Detect which cell encompasses the target text, then output its [x, y] center coordinate. 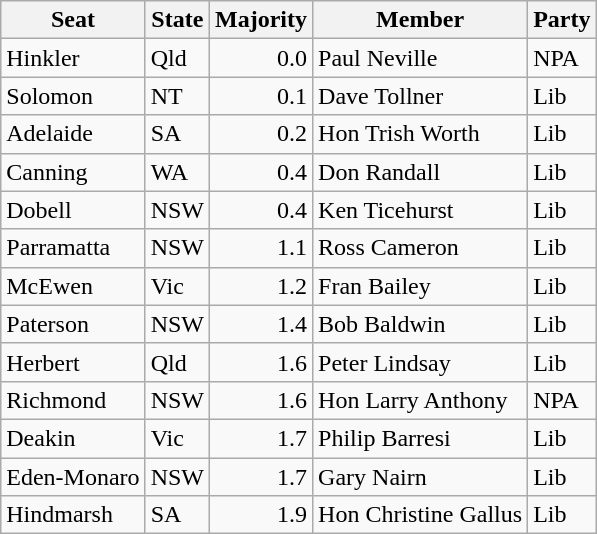
Gary Nairn [420, 477]
Fran Bailey [420, 286]
Eden-Monaro [73, 477]
Philip Barresi [420, 438]
Peter Lindsay [420, 362]
Richmond [73, 400]
Dobell [73, 210]
Deakin [73, 438]
NT [177, 96]
Hon Trish Worth [420, 134]
Hon Larry Anthony [420, 400]
Hinkler [73, 58]
Ken Ticehurst [420, 210]
0.1 [262, 96]
Solomon [73, 96]
Don Randall [420, 172]
Party [562, 20]
0.0 [262, 58]
Ross Cameron [420, 248]
State [177, 20]
Adelaide [73, 134]
1.1 [262, 248]
Canning [73, 172]
1.4 [262, 324]
Dave Tollner [420, 96]
Parramatta [73, 248]
Paterson [73, 324]
Paul Neville [420, 58]
Herbert [73, 362]
1.9 [262, 515]
Hindmarsh [73, 515]
1.2 [262, 286]
Bob Baldwin [420, 324]
Hon Christine Gallus [420, 515]
WA [177, 172]
Member [420, 20]
McEwen [73, 286]
0.2 [262, 134]
Majority [262, 20]
Seat [73, 20]
